Locate the cell with the specified text and output its [X, Y] center coordinate. 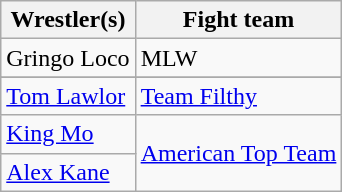
Team Filthy [238, 96]
Tom Lawlor [68, 96]
American Top Team [238, 153]
Gringo Loco [68, 58]
King Mo [68, 134]
MLW [238, 58]
Wrestler(s) [68, 20]
Alex Kane [68, 172]
Fight team [238, 20]
